For the text-containing cell, return its midpoint in [x, y] coordinate format. 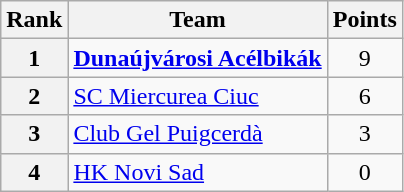
4 [34, 172]
1 [34, 58]
2 [34, 96]
9 [364, 58]
Dunaújvárosi Acélbikák [198, 58]
6 [364, 96]
SC Miercurea Ciuc [198, 96]
Club Gel Puigcerdà [198, 134]
HK Novi Sad [198, 172]
Rank [34, 20]
0 [364, 172]
Team [198, 20]
Points [364, 20]
